Locate the cell with the specified text and output its (X, Y) center coordinate. 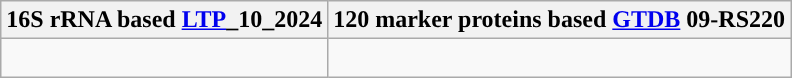
16S rRNA based LTP_10_2024 (164, 20)
120 marker proteins based GTDB 09-RS220 (560, 20)
